Locate the cell with the specified text and output its [X, Y] center coordinate. 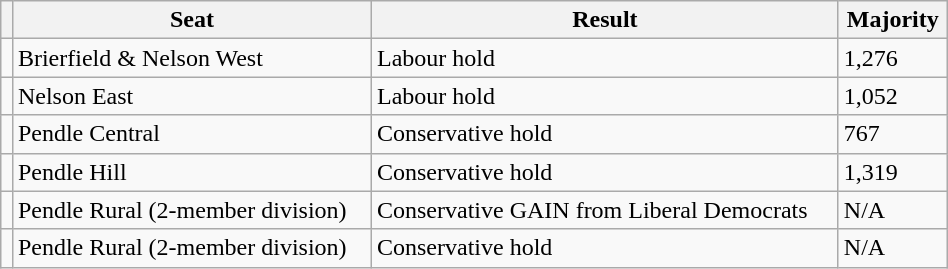
1,319 [892, 172]
Majority [892, 20]
Result [604, 20]
Nelson East [192, 96]
1,276 [892, 58]
1,052 [892, 96]
Seat [192, 20]
Conservative GAIN from Liberal Democrats [604, 210]
767 [892, 134]
Brierfield & Nelson West [192, 58]
Pendle Hill [192, 172]
Pendle Central [192, 134]
